Return (x, y) of the center of cell containing provided text 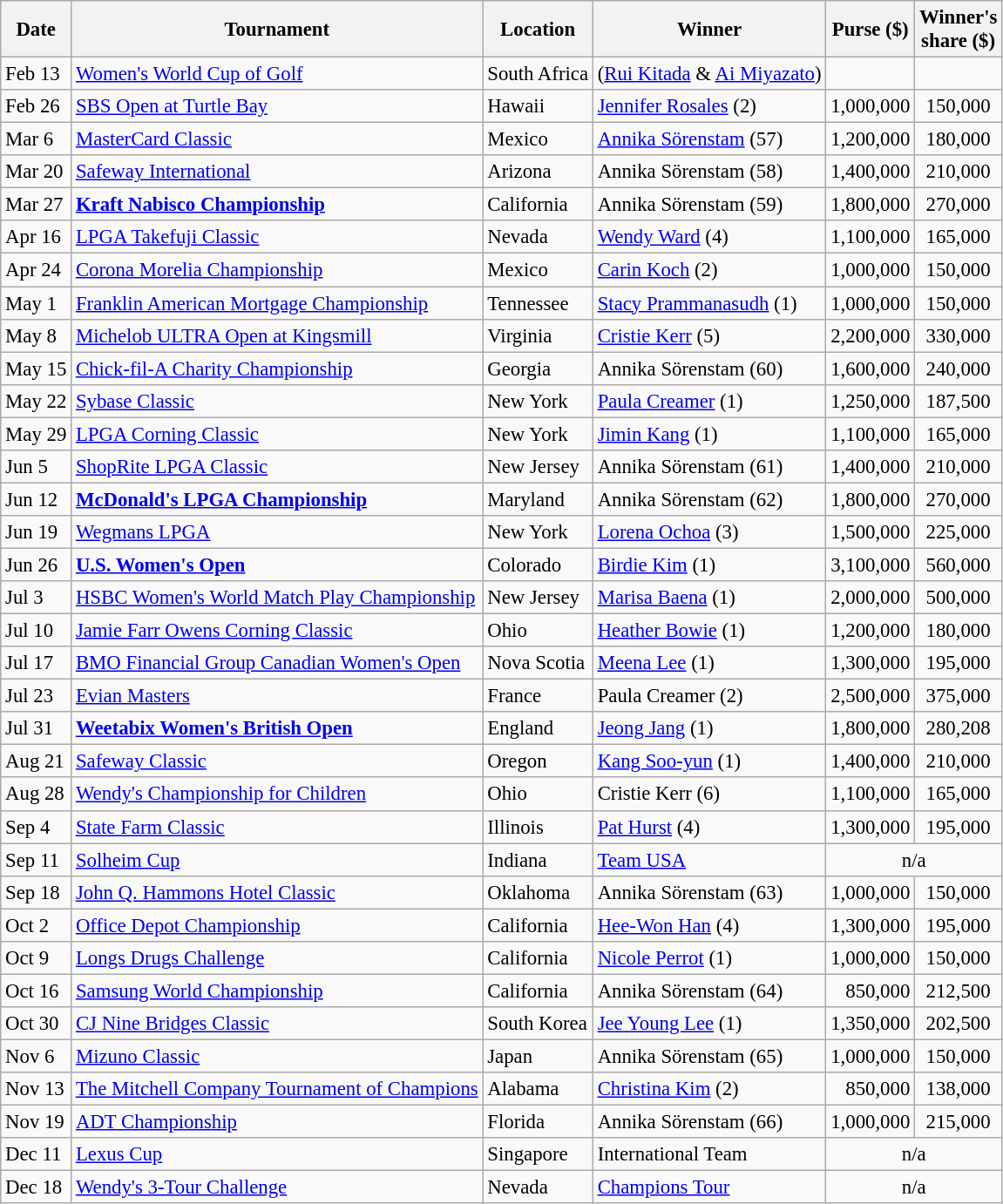
ShopRite LPGA Classic (277, 467)
Jun 26 (37, 565)
Safeway Classic (277, 761)
Longs Drugs Challenge (277, 958)
John Q. Hammons Hotel Classic (277, 892)
Tournament (277, 30)
Colorado (538, 565)
138,000 (959, 1089)
BMO Financial Group Canadian Women's Open (277, 663)
375,000 (959, 696)
Annika Sörenstam (62) (709, 499)
Singapore (538, 1154)
Annika Sörenstam (63) (709, 892)
May 22 (37, 401)
Jul 17 (37, 663)
2,500,000 (871, 696)
Evian Masters (277, 696)
May 29 (37, 434)
CJ Nine Bridges Classic (277, 1024)
Alabama (538, 1089)
Franklin American Mortgage Championship (277, 303)
Apr 24 (37, 270)
Jimin Kang (1) (709, 434)
Christina Kim (2) (709, 1089)
Wendy's Championship for Children (277, 795)
225,000 (959, 532)
Hee-Won Han (4) (709, 925)
215,000 (959, 1122)
Mar 20 (37, 172)
Lorena Ochoa (3) (709, 532)
U.S. Women's Open (277, 565)
Annika Sörenstam (64) (709, 991)
3,100,000 (871, 565)
280,208 (959, 728)
South Africa (538, 74)
Corona Morelia Championship (277, 270)
240,000 (959, 369)
Champions Tour (709, 1187)
Annika Sörenstam (57) (709, 139)
Jennifer Rosales (2) (709, 106)
Meena Lee (1) (709, 663)
Paula Creamer (2) (709, 696)
Jun 5 (37, 467)
Annika Sörenstam (66) (709, 1122)
Jamie Farr Owens Corning Classic (277, 631)
Location (538, 30)
Jeong Jang (1) (709, 728)
May 1 (37, 303)
Wendy's 3-Tour Challenge (277, 1187)
The Mitchell Company Tournament of Champions (277, 1089)
Jul 23 (37, 696)
ADT Championship (277, 1122)
Winner'sshare ($) (959, 30)
England (538, 728)
Sybase Classic (277, 401)
Women's World Cup of Golf (277, 74)
Nov 13 (37, 1089)
LPGA Corning Classic (277, 434)
Date (37, 30)
Michelob ULTRA Open at Kingsmill (277, 335)
Cristie Kerr (5) (709, 335)
Aug 21 (37, 761)
Safeway International (277, 172)
Heather Bowie (1) (709, 631)
500,000 (959, 598)
South Korea (538, 1024)
International Team (709, 1154)
Lexus Cup (277, 1154)
Team USA (709, 860)
Feb 13 (37, 74)
Jun 19 (37, 532)
Stacy Prammanasudh (1) (709, 303)
1,250,000 (871, 401)
Wendy Ward (4) (709, 238)
Virginia (538, 335)
Jul 31 (37, 728)
Nov 19 (37, 1122)
Illinois (538, 827)
Chick-fil-A Charity Championship (277, 369)
2,000,000 (871, 598)
Oklahoma (538, 892)
Annika Sörenstam (60) (709, 369)
Nova Scotia (538, 663)
Oregon (538, 761)
State Farm Classic (277, 827)
Birdie Kim (1) (709, 565)
May 8 (37, 335)
Paula Creamer (1) (709, 401)
Sep 18 (37, 892)
LPGA Takefuji Classic (277, 238)
Florida (538, 1122)
Cristie Kerr (6) (709, 795)
Maryland (538, 499)
Jun 12 (37, 499)
Jul 10 (37, 631)
Oct 16 (37, 991)
Japan (538, 1056)
HSBC Women's World Match Play Championship (277, 598)
Jul 3 (37, 598)
Sep 4 (37, 827)
Marisa Baena (1) (709, 598)
Sep 11 (37, 860)
Mar 27 (37, 205)
Annika Sörenstam (61) (709, 467)
Solheim Cup (277, 860)
202,500 (959, 1024)
May 15 (37, 369)
SBS Open at Turtle Bay (277, 106)
Annika Sörenstam (59) (709, 205)
Kraft Nabisco Championship (277, 205)
Pat Hurst (4) (709, 827)
1,600,000 (871, 369)
Georgia (538, 369)
Apr 16 (37, 238)
Wegmans LPGA (277, 532)
Nov 6 (37, 1056)
Dec 11 (37, 1154)
Nicole Perrot (1) (709, 958)
Feb 26 (37, 106)
Oct 9 (37, 958)
Annika Sörenstam (65) (709, 1056)
Purse ($) (871, 30)
(Rui Kitada & Ai Miyazato) (709, 74)
McDonald's LPGA Championship (277, 499)
Weetabix Women's British Open (277, 728)
Kang Soo-yun (1) (709, 761)
MasterCard Classic (277, 139)
France (538, 696)
Hawaii (538, 106)
Arizona (538, 172)
Jee Young Lee (1) (709, 1024)
Mizuno Classic (277, 1056)
330,000 (959, 335)
560,000 (959, 565)
Carin Koch (2) (709, 270)
Annika Sörenstam (58) (709, 172)
Tennessee (538, 303)
2,200,000 (871, 335)
Aug 28 (37, 795)
212,500 (959, 991)
Indiana (538, 860)
Samsung World Championship (277, 991)
1,350,000 (871, 1024)
Office Depot Championship (277, 925)
Oct 30 (37, 1024)
Winner (709, 30)
187,500 (959, 401)
Dec 18 (37, 1187)
1,500,000 (871, 532)
Mar 6 (37, 139)
Oct 2 (37, 925)
